Locate the cell with the specified text and output its (x, y) center coordinate. 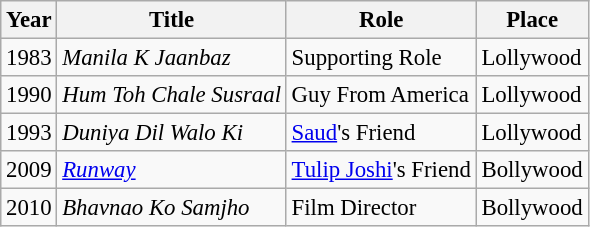
Hum Toh Chale Susraal (172, 95)
Place (532, 20)
Film Director (381, 208)
2009 (29, 170)
Role (381, 20)
1993 (29, 133)
Supporting Role (381, 58)
Duniya Dil Walo Ki (172, 133)
1983 (29, 58)
Year (29, 20)
1990 (29, 95)
Saud's Friend (381, 133)
Title (172, 20)
2010 (29, 208)
Tulip Joshi's Friend (381, 170)
Guy From America (381, 95)
Manila K Jaanbaz (172, 58)
Runway (172, 170)
Bhavnao Ko Samjho (172, 208)
